Scan for the cell matching the given text and deliver its [x, y] coordinate at center. 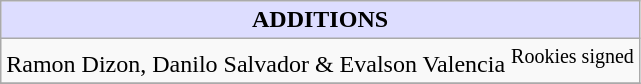
Ramon Dizon, Danilo Salvador & Evalson Valencia Rookies signed [320, 62]
ADDITIONS [320, 20]
